Output the [X, Y] coordinate of the center of the cell containing the given text.  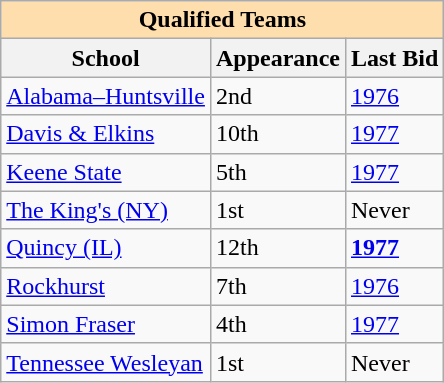
Tennessee Wesleyan [106, 362]
Last Bid [394, 58]
Appearance [278, 58]
Alabama–Huntsville [106, 96]
10th [278, 134]
Davis & Elkins [106, 134]
Rockhurst [106, 286]
Keene State [106, 172]
Simon Fraser [106, 324]
School [106, 58]
Qualified Teams [222, 20]
12th [278, 248]
7th [278, 286]
4th [278, 324]
5th [278, 172]
The King's (NY) [106, 210]
Quincy (IL) [106, 248]
2nd [278, 96]
